Scan for the cell matching the given text and deliver its [x, y] coordinate at center. 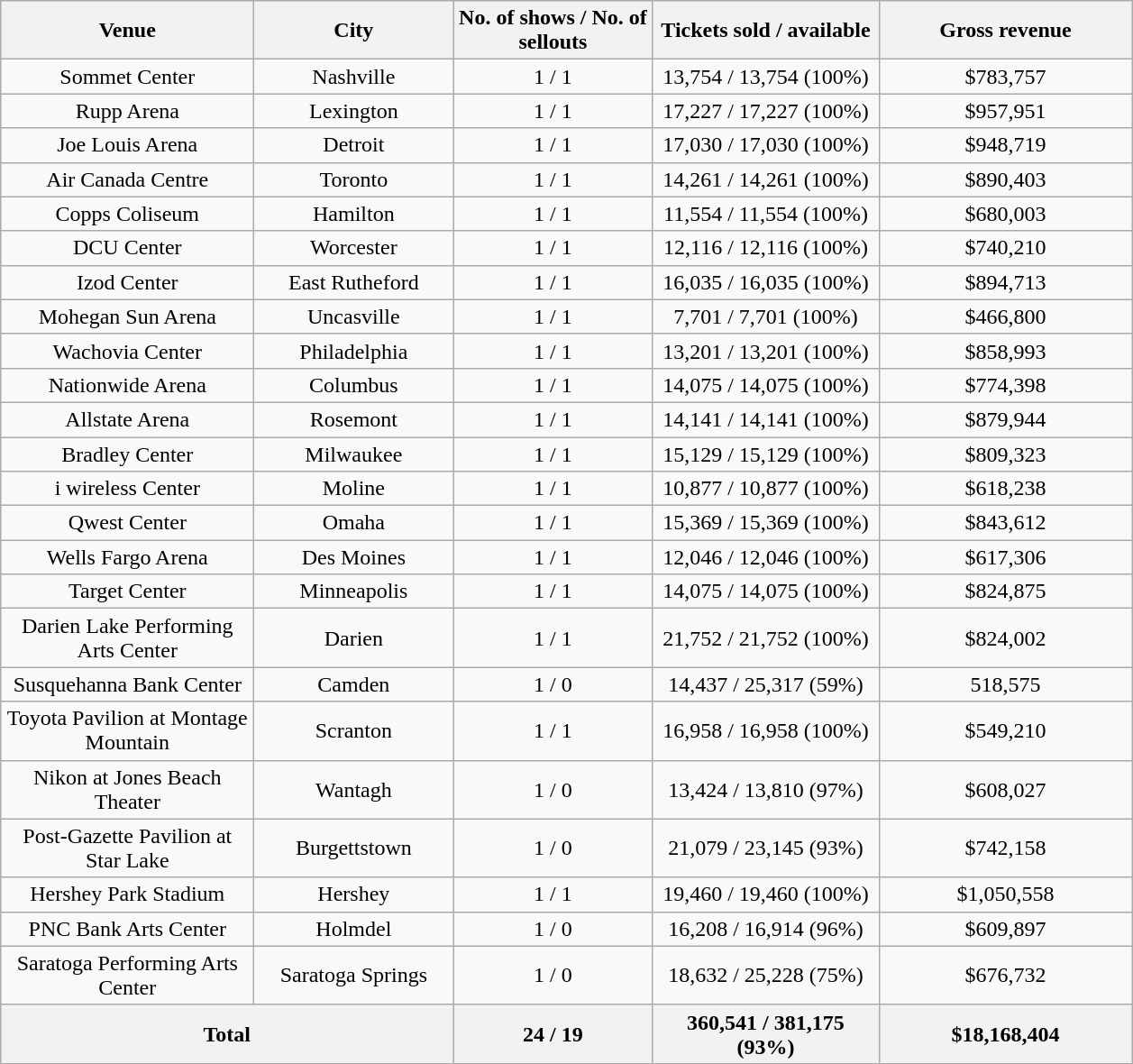
Nashville [353, 77]
$957,951 [1006, 111]
Omaha [353, 523]
Total [227, 1033]
Target Center [128, 592]
Izod Center [128, 282]
Darien Lake Performing Arts Center [128, 638]
$824,002 [1006, 638]
13,754 / 13,754 (100%) [766, 77]
Scranton [353, 730]
Sommet Center [128, 77]
Hershey [353, 894]
$1,050,558 [1006, 894]
Burgettstown [353, 848]
PNC Bank Arts Center [128, 929]
$676,732 [1006, 976]
$466,800 [1006, 316]
$617,306 [1006, 557]
Gross revenue [1006, 31]
Qwest Center [128, 523]
$549,210 [1006, 730]
DCU Center [128, 248]
$894,713 [1006, 282]
14,141 / 14,141 (100%) [766, 419]
18,632 / 25,228 (75%) [766, 976]
Post-Gazette Pavilion at Star Lake [128, 848]
13,201 / 13,201 (100%) [766, 351]
Wantagh [353, 790]
14,261 / 14,261 (100%) [766, 179]
$618,238 [1006, 489]
16,035 / 16,035 (100%) [766, 282]
$809,323 [1006, 454]
Darien [353, 638]
Bradley Center [128, 454]
$783,757 [1006, 77]
Joe Louis Arena [128, 145]
City [353, 31]
$608,027 [1006, 790]
10,877 / 10,877 (100%) [766, 489]
17,030 / 17,030 (100%) [766, 145]
$824,875 [1006, 592]
Philadelphia [353, 351]
$680,003 [1006, 214]
11,554 / 11,554 (100%) [766, 214]
21,752 / 21,752 (100%) [766, 638]
7,701 / 7,701 (100%) [766, 316]
Minneapolis [353, 592]
15,369 / 15,369 (100%) [766, 523]
16,208 / 16,914 (96%) [766, 929]
Des Moines [353, 557]
19,460 / 19,460 (100%) [766, 894]
Wachovia Center [128, 351]
Moline [353, 489]
$890,403 [1006, 179]
24 / 19 [553, 1033]
Hershey Park Stadium [128, 894]
$843,612 [1006, 523]
12,116 / 12,116 (100%) [766, 248]
Holmdel [353, 929]
$742,158 [1006, 848]
518,575 [1006, 684]
Hamilton [353, 214]
15,129 / 15,129 (100%) [766, 454]
$740,210 [1006, 248]
Susquehanna Bank Center [128, 684]
14,437 / 25,317 (59%) [766, 684]
Nikon at Jones Beach Theater [128, 790]
i wireless Center [128, 489]
Lexington [353, 111]
Toyota Pavilion at Montage Mountain [128, 730]
Copps Coliseum [128, 214]
16,958 / 16,958 (100%) [766, 730]
12,046 / 12,046 (100%) [766, 557]
Saratoga Springs [353, 976]
Toronto [353, 179]
Milwaukee [353, 454]
Worcester [353, 248]
East Rutheford [353, 282]
$858,993 [1006, 351]
$18,168,404 [1006, 1033]
17,227 / 17,227 (100%) [766, 111]
Saratoga Performing Arts Center [128, 976]
Nationwide Arena [128, 385]
Air Canada Centre [128, 179]
Mohegan Sun Arena [128, 316]
$879,944 [1006, 419]
Wells Fargo Arena [128, 557]
360,541 / 381,175 (93%) [766, 1033]
Rosemont [353, 419]
Allstate Arena [128, 419]
Camden [353, 684]
Uncasville [353, 316]
$609,897 [1006, 929]
$948,719 [1006, 145]
21,079 / 23,145 (93%) [766, 848]
13,424 / 13,810 (97%) [766, 790]
Venue [128, 31]
Detroit [353, 145]
Tickets sold / available [766, 31]
$774,398 [1006, 385]
Rupp Arena [128, 111]
No. of shows / No. of sellouts [553, 31]
Columbus [353, 385]
